Identify which cell holds the provided text, then report its (X, Y) central coordinate. 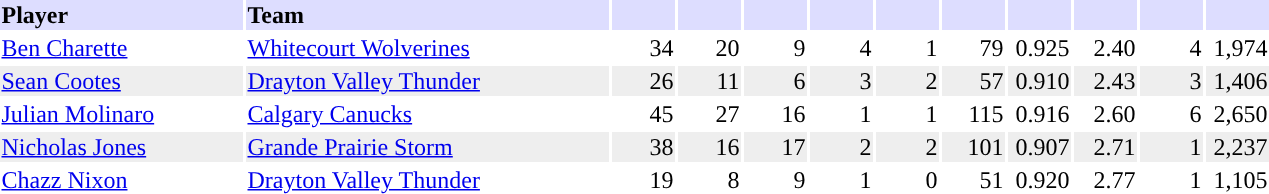
Team (428, 15)
Ben Charette (122, 48)
9 (776, 48)
0.916 (1040, 114)
Drayton Valley Thunder (428, 81)
26 (644, 81)
2,650 (1238, 114)
0.910 (1040, 81)
2.60 (1106, 114)
2,237 (1238, 147)
1,974 (1238, 48)
101 (974, 147)
2.40 (1106, 48)
45 (644, 114)
79 (974, 48)
1,406 (1238, 81)
0.907 (1040, 147)
20 (710, 48)
2.71 (1106, 147)
38 (644, 147)
Nicholas Jones (122, 147)
34 (644, 48)
57 (974, 81)
27 (710, 114)
17 (776, 147)
Grande Prairie Storm (428, 147)
2.43 (1106, 81)
Calgary Canucks (428, 114)
Julian Molinaro (122, 114)
0.925 (1040, 48)
Sean Cootes (122, 81)
115 (974, 114)
Whitecourt Wolverines (428, 48)
Player (122, 15)
11 (710, 81)
